Determine the (x, y) coordinate at the center of the cell enclosing the given text.  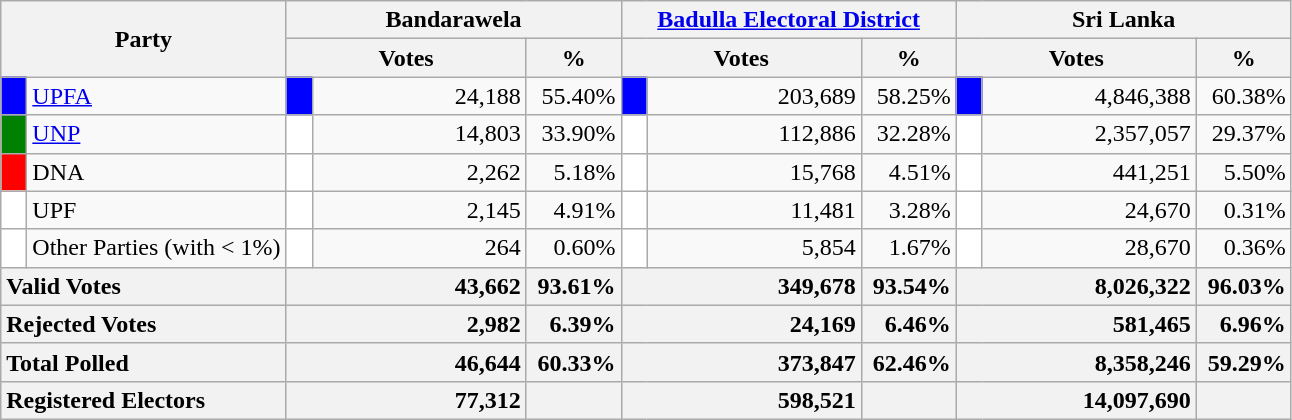
373,847 (741, 362)
8,358,246 (1076, 362)
Other Parties (with < 1%) (156, 248)
Sri Lanka (1124, 20)
43,662 (406, 286)
Badulla Electoral District (788, 20)
1.67% (908, 248)
32.28% (908, 134)
33.90% (574, 134)
14,803 (419, 134)
6.96% (1244, 324)
4,846,388 (1089, 96)
UPF (156, 210)
59.29% (1244, 362)
77,312 (406, 400)
5,854 (754, 248)
Rejected Votes (144, 324)
UNP (156, 134)
441,251 (1089, 172)
5.18% (574, 172)
0.31% (1244, 210)
60.33% (574, 362)
6.39% (574, 324)
Total Polled (144, 362)
264 (419, 248)
11,481 (754, 210)
28,670 (1089, 248)
2,357,057 (1089, 134)
93.61% (574, 286)
0.36% (1244, 248)
24,169 (741, 324)
93.54% (908, 286)
29.37% (1244, 134)
598,521 (741, 400)
DNA (156, 172)
Party (144, 39)
UPFA (156, 96)
3.28% (908, 210)
2,145 (419, 210)
0.60% (574, 248)
6.46% (908, 324)
5.50% (1244, 172)
15,768 (754, 172)
58.25% (908, 96)
349,678 (741, 286)
96.03% (1244, 286)
2,982 (406, 324)
Registered Electors (144, 400)
24,188 (419, 96)
Valid Votes (144, 286)
4.91% (574, 210)
14,097,690 (1076, 400)
2,262 (419, 172)
60.38% (1244, 96)
46,644 (406, 362)
55.40% (574, 96)
62.46% (908, 362)
8,026,322 (1076, 286)
Bandarawela (454, 20)
112,886 (754, 134)
203,689 (754, 96)
4.51% (908, 172)
24,670 (1089, 210)
581,465 (1076, 324)
